Capture the cell that displays the provided text and extract its [X, Y] central coordinate. 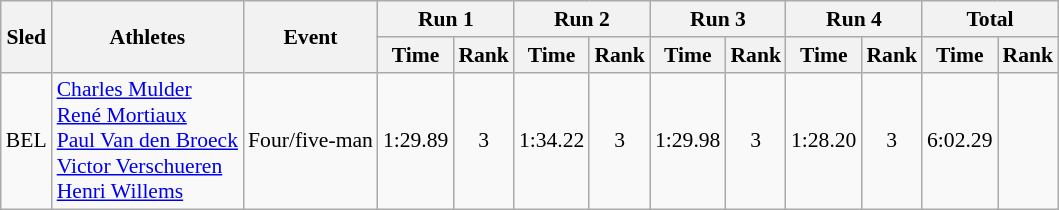
Event [310, 36]
Sled [26, 36]
Total [990, 19]
1:34.22 [552, 141]
Run 4 [854, 19]
Run 3 [718, 19]
1:29.89 [416, 141]
1:28.20 [824, 141]
6:02.29 [960, 141]
Run 1 [446, 19]
BEL [26, 141]
Charles MulderRené MortiauxPaul Van den BroeckVictor VerschuerenHenri Willems [148, 141]
Run 2 [582, 19]
1:29.98 [688, 141]
Four/five-man [310, 141]
Athletes [148, 36]
